Output the (X, Y) coordinate of the center of the cell containing the given text.  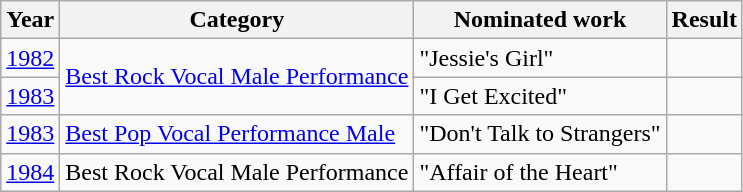
Best Pop Vocal Performance Male (237, 134)
Year (30, 20)
1982 (30, 58)
"Jessie's Girl" (540, 58)
Result (704, 20)
1984 (30, 172)
"Don't Talk to Strangers" (540, 134)
Nominated work (540, 20)
"I Get Excited" (540, 96)
Category (237, 20)
"Affair of the Heart" (540, 172)
